Pinpoint the cell where the given text exists, returning its [x, y] midpoint coordinate. 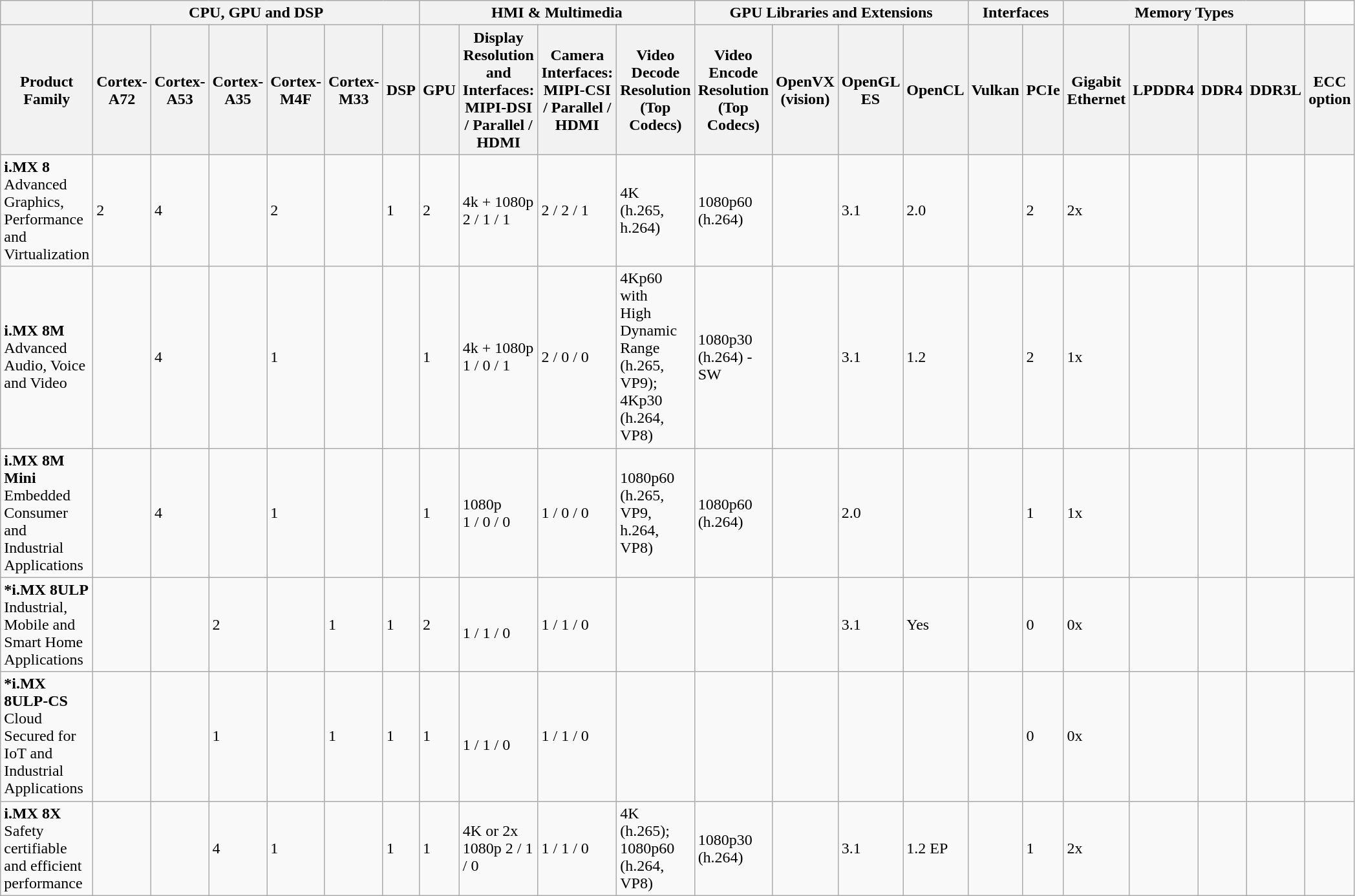
1 / 0 / 0 [577, 513]
DDR3L [1276, 90]
DSP [401, 90]
Camera Interfaces: MIPI-CSI / Parallel /HDMI [577, 90]
Memory Types [1184, 13]
HMI & Multimedia [557, 13]
Cortex-M4F [296, 90]
OpenVX (vision) [806, 90]
LPDDR4 [1164, 90]
2 / 0 / 0 [577, 357]
Yes [935, 624]
4k + 1080p1 / 0 / 1 [498, 357]
PCIe [1043, 90]
Cortex-M33 [354, 90]
Cortex-A53 [180, 90]
Video EncodeResolution(Top Codecs) [733, 90]
Interfaces [1016, 13]
1.2 [935, 357]
i.MX 8X Safety certifiable and efficient performance [47, 848]
2 / 2 / 1 [577, 211]
OpenCL [935, 90]
Cortex-A72 [122, 90]
Video DecodeResolution(Top Codecs) [656, 90]
ECC option [1330, 90]
i.MX 8M Advanced Audio, Voice and Video [47, 357]
1080p30(h.264) [733, 848]
Gigabit Ethernet [1096, 90]
i.MX 8M Mini Embedded Consumer and Industrial Applications [47, 513]
OpenGL ES [870, 90]
1080p30(h.264) - SW [733, 357]
1.2 EP [935, 848]
*i.MX 8ULP Industrial, Mobile and Smart Home Applications [47, 624]
*i.MX 8ULP-CS Cloud Secured for IoT and Industrial Applications [47, 736]
4K or 2x1080p 2 / 1 / 0 [498, 848]
GPU Libraries and Extensions [831, 13]
4K (h.265);1080p60 (h.264, VP8) [656, 848]
DDR4 [1222, 90]
Vulkan [996, 90]
4Kp60 withHigh Dynamic Range (h.265, VP9); 4Kp30 (h.264, VP8) [656, 357]
GPU [440, 90]
Cortex-A35 [238, 90]
4k + 1080p2 / 1 / 1 [498, 211]
Product Family [47, 90]
Display Resolution and Interfaces:MIPI-DSI / Parallel /HDMI [498, 90]
i.MX 8 Advanced Graphics, Performance and Virtualization [47, 211]
CPU, GPU and DSP [256, 13]
4K(h.265, h.264) [656, 211]
1080p1 / 0 / 0 [498, 513]
1080p60(h.265, VP9, h.264, VP8) [656, 513]
